Extract the (X, Y) coordinate from the center of the cell holding the provided text.  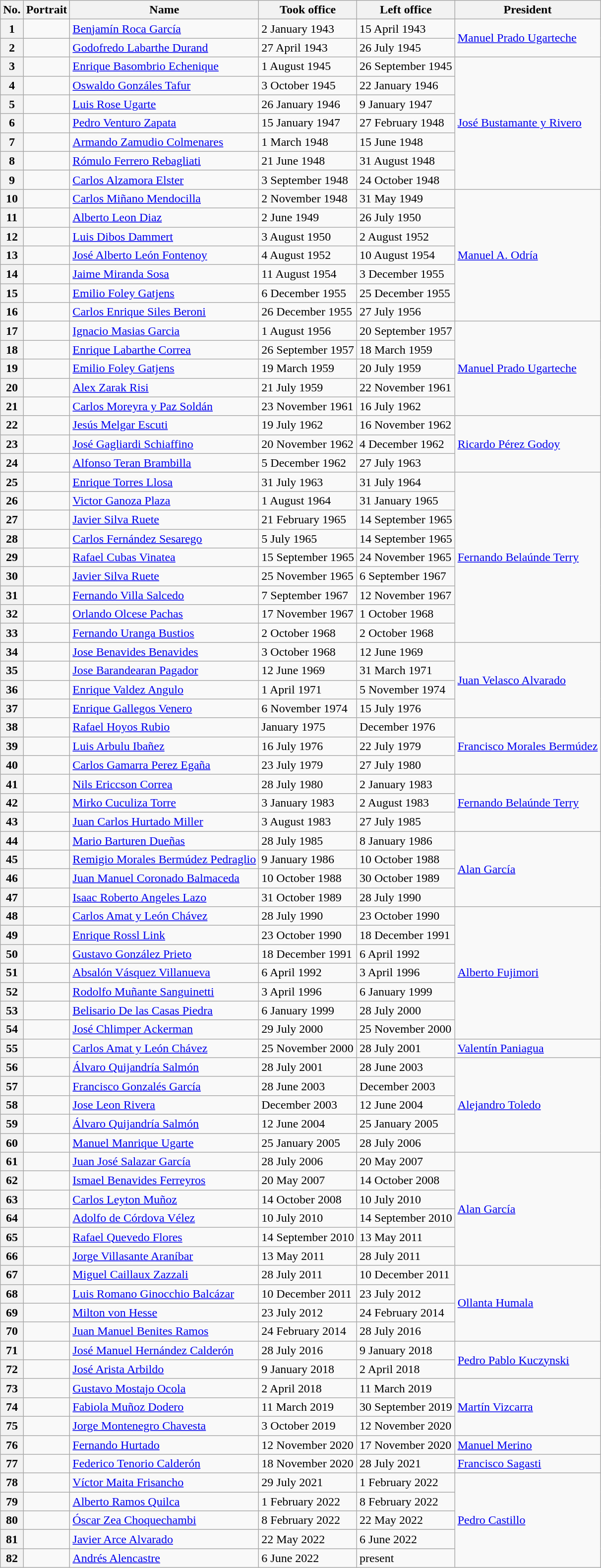
Gustavo González Prieto (165, 954)
Francisco Sagasti (528, 1464)
15 April 1943 (406, 29)
8 January 1986 (406, 841)
Absalón Vásquez Villanueva (165, 973)
7 September 1967 (308, 595)
Adolfo de Córdova Vélez (165, 1218)
23 November 1961 (308, 406)
26 December 1955 (308, 312)
9 January 1986 (308, 860)
33 (12, 633)
4 August 1952 (308, 255)
53 (12, 1010)
1 August 1945 (308, 66)
3 (12, 66)
18 (12, 350)
Jose Barandearan Pagador (165, 671)
Mario Barturen Dueñas (165, 841)
Juan José Salazar García (165, 1162)
17 November 2020 (406, 1445)
Víctor Maita Frisancho (165, 1483)
18 March 1959 (406, 350)
José Chlimper Ackerman (165, 1029)
Pedro Pablo Kuczynski (528, 1360)
55 (12, 1048)
Belisario De las Casas Piedra (165, 1010)
3 December 1955 (406, 274)
28 (12, 538)
2 November 1948 (308, 198)
21 February 1965 (308, 519)
1 August 1964 (308, 501)
Victor Ganoza Plaza (165, 501)
49 (12, 935)
Fernando Hurtado (165, 1445)
47 (12, 897)
34 (12, 652)
6 December 1955 (308, 293)
2 August 1952 (406, 237)
José Bustamante y Rivero (528, 123)
24 November 1965 (406, 558)
23 (12, 444)
32 (12, 614)
25 December 1955 (406, 293)
45 (12, 860)
Rafael Quevedo Flores (165, 1237)
Juan Manuel Coronado Balmaceda (165, 878)
81 (12, 1539)
31 August 1948 (406, 161)
31 (12, 595)
28 July 2000 (406, 1010)
59 (12, 1124)
68 (12, 1294)
15 June 1948 (406, 142)
63 (12, 1199)
Jaime Miranda Sosa (165, 274)
31 January 1965 (406, 501)
12 (12, 237)
44 (12, 841)
Enrique Basombrio Echenique (165, 66)
20 November 1962 (308, 444)
10 (12, 198)
Enrique Torres Llosa (165, 482)
40 (12, 765)
72 (12, 1369)
64 (12, 1218)
22 January 1946 (406, 85)
57 (12, 1086)
51 (12, 973)
3 September 1948 (308, 180)
Fabiola Muñoz Dodero (165, 1407)
50 (12, 954)
78 (12, 1483)
28 July 1980 (308, 784)
21 June 1948 (308, 161)
19 March 1959 (308, 369)
22 November 1961 (406, 387)
38 (12, 727)
17 November 1967 (308, 614)
Andrés Alencastre (165, 1558)
31 July 1964 (406, 482)
5 November 1974 (406, 690)
52 (12, 992)
Alberto Leon Diaz (165, 217)
1 August 1956 (308, 331)
Martín Vizcarra (528, 1407)
80 (12, 1520)
Juan Carlos Hurtado Miller (165, 821)
2 January 1983 (406, 784)
Carlos Enrique Siles Beroni (165, 312)
Manuel Manrique Ugarte (165, 1142)
26 (12, 501)
70 (12, 1331)
Armando Zamudio Colmenares (165, 142)
1 March 1948 (308, 142)
Francisco Gonzalés García (165, 1086)
Manuel A. Odría (528, 255)
21 (12, 406)
January 1975 (308, 727)
37 (12, 708)
27 (12, 519)
5 July 1965 (308, 538)
4 December 1962 (406, 444)
Jorge Villasante Araníbar (165, 1256)
11 (12, 217)
Ollanta Humala (528, 1303)
7 (12, 142)
3 October 1945 (308, 85)
Luis Rose Ugarte (165, 104)
Alex Zarak Risi (165, 387)
3 August 1983 (308, 821)
6 September 1967 (406, 576)
26 September 1945 (406, 66)
21 July 1959 (308, 387)
Milton von Hesse (165, 1313)
29 (12, 558)
Francisco Morales Bermúdez (528, 746)
46 (12, 878)
42 (12, 803)
Carlos Gamarra Perez Egaña (165, 765)
4 (12, 85)
31 July 1963 (308, 482)
16 November 1962 (406, 425)
3 October 2019 (308, 1426)
15 (12, 293)
19 July 1962 (308, 425)
25 (12, 482)
Federico Tenorio Calderón (165, 1464)
13 (12, 255)
23 July 1979 (308, 765)
62 (12, 1181)
Jesús Melgar Escuti (165, 425)
24 October 1948 (406, 180)
65 (12, 1237)
José Arista Arbildo (165, 1369)
Rafael Hoyos Rubio (165, 727)
Óscar Zea Choquechambi (165, 1520)
56 (12, 1067)
9 January 1947 (406, 104)
43 (12, 821)
75 (12, 1426)
Pedro Venturo Zapata (165, 123)
20 (12, 387)
5 (12, 104)
60 (12, 1142)
24 (12, 463)
Jorge Montenegro Chavesta (165, 1426)
José Manuel Hernández Calderón (165, 1350)
77 (12, 1464)
22 July 1979 (406, 746)
11 August 1954 (308, 274)
Jose Benavides Benavides (165, 652)
Portrait (47, 10)
26 July 1950 (406, 217)
41 (12, 784)
President (528, 10)
Ricardo Pérez Godoy (528, 444)
14 (12, 274)
36 (12, 690)
61 (12, 1162)
35 (12, 671)
48 (12, 916)
Ignacio Masias Garcia (165, 331)
Isaac Roberto Angeles Lazo (165, 897)
Alfonso Teran Brambilla (165, 463)
27 July 1956 (406, 312)
74 (12, 1407)
Luis Romano Ginocchio Balcázar (165, 1294)
Juan Manuel Benites Ramos (165, 1331)
José Alberto León Fontenoy (165, 255)
6 November 1974 (308, 708)
José Gagliardi Schiaffino (165, 444)
Manuel Merino (528, 1445)
1 April 1971 (308, 690)
Left office (406, 10)
28 July 1985 (308, 841)
15 July 1976 (406, 708)
28 July 2021 (406, 1464)
Enrique Rossl Link (165, 935)
73 (12, 1388)
Fernando Uranga Bustios (165, 633)
15 September 1965 (308, 558)
Valentín Paniagua (528, 1048)
Carlos Miñano Mendocilla (165, 198)
20 July 1959 (406, 369)
12 November 1967 (406, 595)
27 February 1948 (406, 123)
25 November 1965 (308, 576)
No. (12, 10)
1 (12, 29)
Godofredo Labarthe Durand (165, 48)
Name (165, 10)
Luis Arbulu Ibañez (165, 746)
10 August 1954 (406, 255)
Enrique Labarthe Correa (165, 350)
1 October 1968 (406, 614)
2 June 1949 (308, 217)
69 (12, 1313)
9 (12, 180)
Remigio Morales Bermúdez Pedraglio (165, 860)
31 May 1949 (406, 198)
Ismael Benavides Ferreyros (165, 1181)
29 July 2000 (308, 1029)
2 (12, 48)
29 July 2021 (308, 1483)
15 January 1947 (308, 123)
66 (12, 1256)
26 July 1945 (406, 48)
3 August 1950 (308, 237)
Gustavo Mostajo Ocola (165, 1388)
58 (12, 1105)
Alberto Ramos Quilca (165, 1502)
5 December 1962 (308, 463)
26 September 1957 (308, 350)
2 January 1943 (308, 29)
18 November 2020 (308, 1464)
Rómulo Ferrero Rebagliati (165, 161)
2 August 1983 (406, 803)
Alberto Fujimori (528, 973)
27 July 1980 (406, 765)
Luis Dibos Dammert (165, 237)
Nils Ericcson Correa (165, 784)
27 July 1963 (406, 463)
Enrique Gallegos Venero (165, 708)
Enrique Valdez Angulo (165, 690)
30 October 1989 (406, 878)
Carlos Moreyra y Paz Soldán (165, 406)
Pedro Castillo (528, 1520)
27 July 1985 (406, 821)
Juan Velasco Alvarado (528, 680)
3 January 1983 (308, 803)
Rodolfo Muñante Sanguinetti (165, 992)
39 (12, 746)
82 (12, 1558)
Took office (308, 10)
76 (12, 1445)
71 (12, 1350)
17 (12, 331)
16 July 1962 (406, 406)
79 (12, 1502)
Benjamín Roca García (165, 29)
Fernando Villa Salcedo (165, 595)
31 March 1971 (406, 671)
Carlos Fernández Sesarego (165, 538)
Mirko Cuculiza Torre (165, 803)
19 (12, 369)
30 (12, 576)
Jose Leon Rivera (165, 1105)
31 October 1989 (308, 897)
3 October 1968 (308, 652)
Oswaldo Gonzáles Tafur (165, 85)
54 (12, 1029)
Carlos Alzamora Elster (165, 180)
22 (12, 425)
20 September 1957 (406, 331)
December 1976 (406, 727)
67 (12, 1275)
Orlando Olcese Pachas (165, 614)
Carlos Leyton Muñoz (165, 1199)
Miguel Caillaux Zazzali (165, 1275)
30 September 2019 (406, 1407)
Rafael Cubas Vinatea (165, 558)
Alejandro Toledo (528, 1105)
6 (12, 123)
present (406, 1558)
16 (12, 312)
Javier Arce Alvarado (165, 1539)
8 (12, 161)
16 July 1976 (308, 746)
27 April 1943 (308, 48)
26 January 1946 (308, 104)
